Capture the cell that displays the provided text and extract its (x, y) central coordinate. 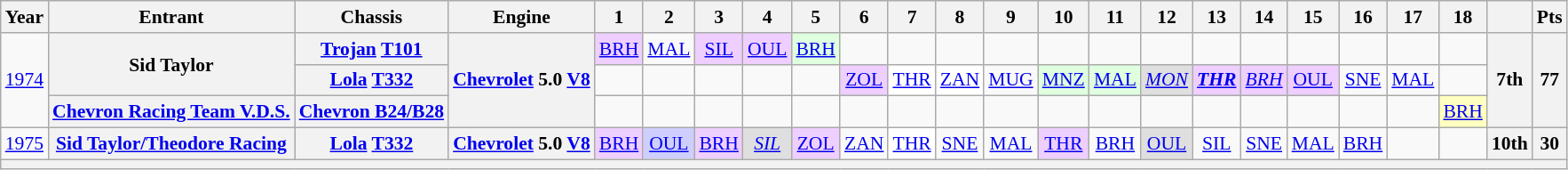
Chassis (371, 17)
13 (1216, 17)
Chevron B24/B28 (371, 112)
9 (1010, 17)
14 (1264, 17)
15 (1313, 17)
10th (1509, 144)
1975 (25, 144)
6 (864, 17)
5 (815, 17)
18 (1463, 17)
2 (669, 17)
MON (1167, 80)
7 (911, 17)
Sid Taylor/Theodore Racing (171, 144)
1974 (25, 80)
4 (767, 17)
Trojan T101 (371, 49)
MUG (1010, 80)
1 (620, 17)
Engine (522, 17)
12 (1167, 17)
Year (25, 17)
11 (1115, 17)
30 (1550, 144)
Chevron Racing Team V.D.S. (171, 112)
10 (1064, 17)
16 (1364, 17)
Pts (1550, 17)
Entrant (171, 17)
7th (1509, 80)
17 (1413, 17)
Sid Taylor (171, 64)
77 (1550, 80)
3 (719, 17)
8 (960, 17)
MNZ (1064, 80)
